Pinpoint the cell where the given text exists, returning its [X, Y] midpoint coordinate. 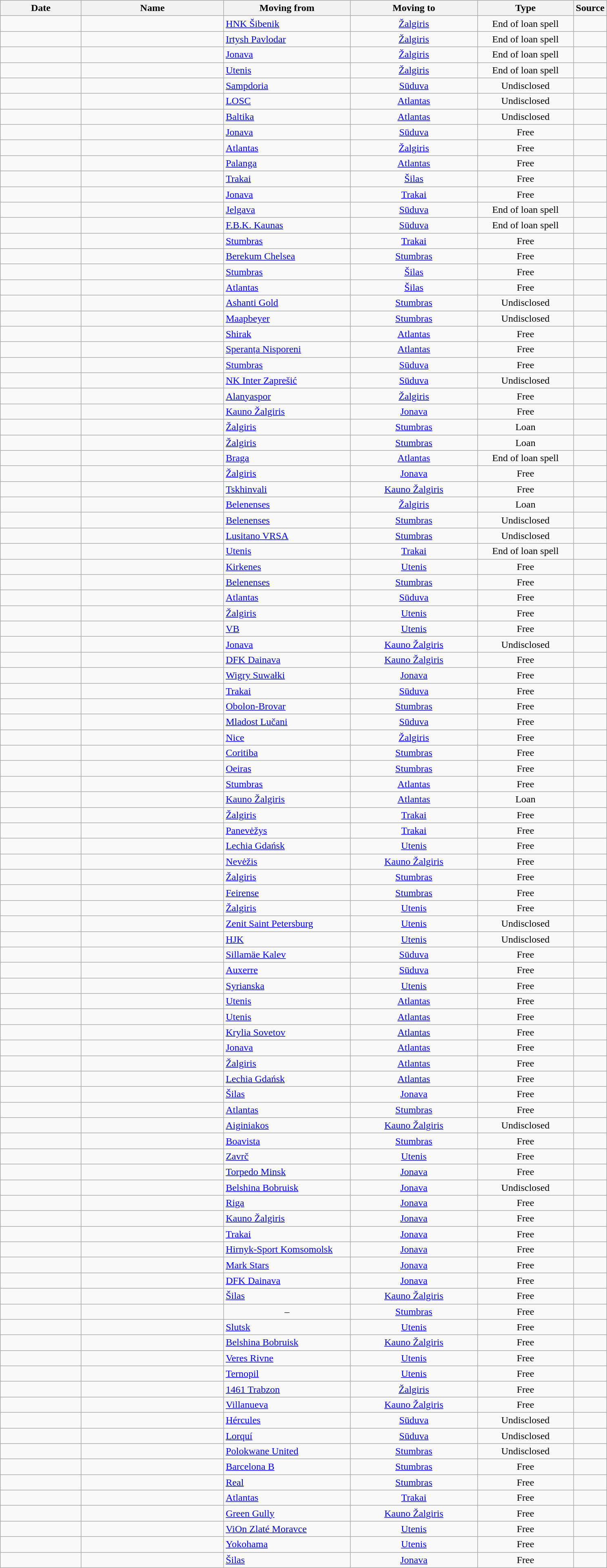
Mark Stars [287, 1265]
Maapbeyer [287, 318]
HJK [287, 939]
Sampdoria [287, 86]
Berekum Chelsea [287, 256]
Aiginiakos [287, 1125]
Real [287, 1482]
Kirkenes [287, 567]
– [287, 1312]
Tskhinvali [287, 489]
Ashanti Gold [287, 303]
Veres Rivne [287, 1358]
Obolon-Brovar [287, 707]
Riga [287, 1203]
HNK Šibenik [287, 24]
Zenit Saint Petersburg [287, 923]
Yokohama [287, 1544]
Coritiba [287, 753]
Ternopil [287, 1374]
Type [525, 8]
NK Inter Zaprešić [287, 380]
Baltika [287, 117]
Speranța Nisporeni [287, 349]
Date [41, 8]
Nice [287, 738]
Braga [287, 458]
Oeiras [287, 769]
Shirak [287, 334]
Lusitano VRSA [287, 536]
Sillamäe Kalev [287, 955]
Boavista [287, 1141]
Palanga [287, 163]
Jelgava [287, 210]
LOSC [287, 101]
Moving to [414, 8]
Zavrč [287, 1156]
Nevėžis [287, 861]
Lorquí [287, 1435]
Syrianska [287, 986]
Auxerre [287, 970]
Feirense [287, 892]
Name [153, 8]
Hirnyk-Sport Komsomolsk [287, 1250]
Krylia Sovetov [287, 1032]
Green Gully [287, 1513]
Polokwane United [287, 1451]
1461 Trabzon [287, 1389]
Irtysh Pavlodar [287, 39]
F.B.K. Kaunas [287, 225]
Moving from [287, 8]
Hércules [287, 1420]
VB [287, 629]
Source [590, 8]
Panevėžys [287, 830]
Torpedo Minsk [287, 1172]
Villanueva [287, 1405]
Wigry Suwałki [287, 675]
ViOn Zlaté Moravce [287, 1529]
Mladost Lučani [287, 722]
Alanyaspor [287, 396]
Barcelona B [287, 1467]
Slutsk [287, 1327]
